Return the (x, y) coordinate for the center point of the cell that contains the specified text.  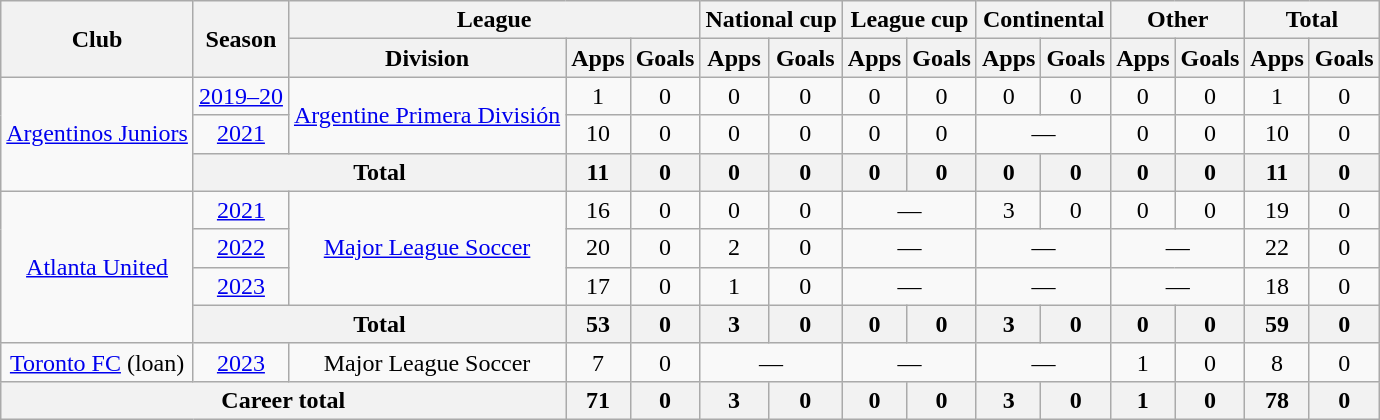
71 (598, 400)
Other (1178, 20)
Argentinos Juniors (98, 134)
National cup (771, 20)
League cup (909, 20)
Continental (1043, 20)
8 (1277, 362)
League (494, 20)
22 (1277, 248)
18 (1277, 286)
Season (240, 39)
Argentine Primera División (426, 115)
16 (598, 210)
7 (598, 362)
Atlanta United (98, 267)
78 (1277, 400)
19 (1277, 210)
20 (598, 248)
53 (598, 324)
2019–20 (240, 96)
Toronto FC (loan) (98, 362)
Career total (284, 400)
Division (426, 58)
59 (1277, 324)
2022 (240, 248)
Club (98, 39)
17 (598, 286)
2 (734, 248)
